Scan for the cell matching the given text and deliver its [x, y] coordinate at center. 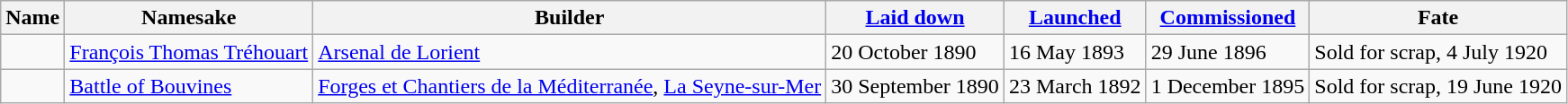
Battle of Bouvines [189, 86]
François Thomas Tréhouart [189, 52]
Arsenal de Lorient [570, 52]
20 October 1890 [915, 52]
Forges et Chantiers de la Méditerranée, La Seyne-sur-Mer [570, 86]
Name [32, 18]
23 March 1892 [1075, 86]
Fate [1438, 18]
Laid down [915, 18]
Launched [1075, 18]
29 June 1896 [1228, 52]
30 September 1890 [915, 86]
1 December 1895 [1228, 86]
Namesake [189, 18]
Builder [570, 18]
Sold for scrap, 19 June 1920 [1438, 86]
16 May 1893 [1075, 52]
Commissioned [1228, 18]
Sold for scrap, 4 July 1920 [1438, 52]
